Determine the [x, y] coordinate at the center of the cell enclosing the given text.  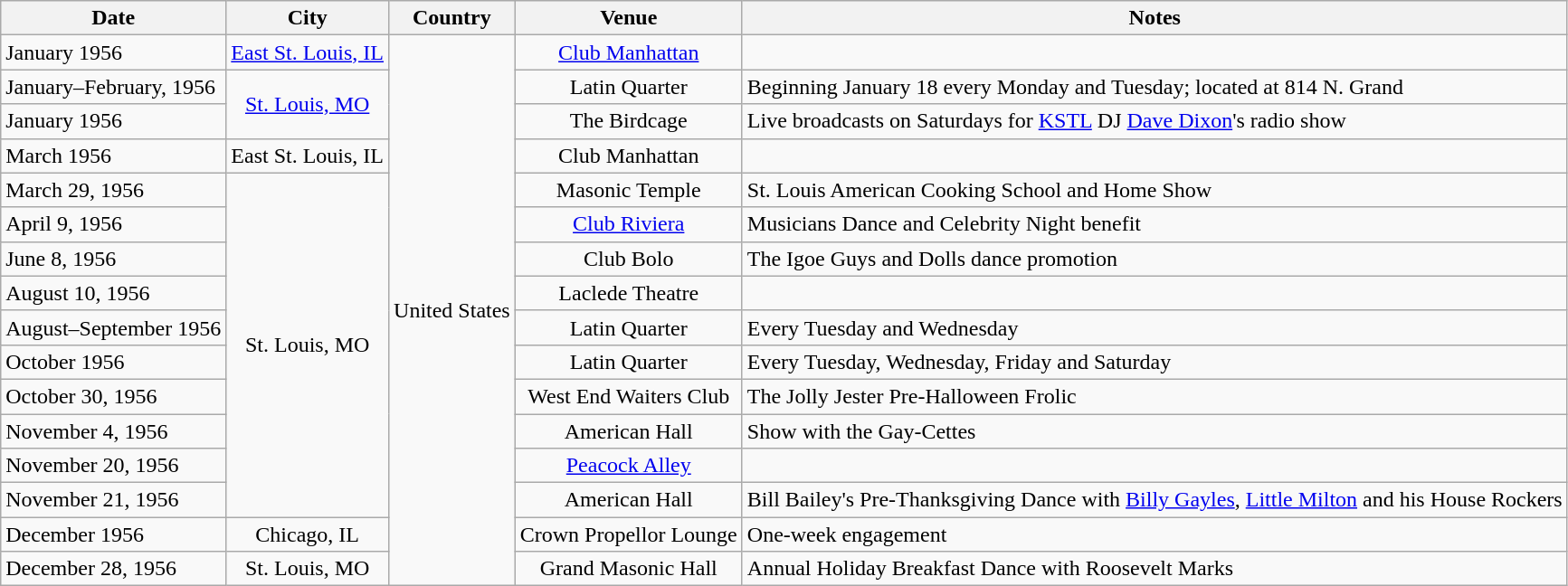
One-week engagement [1155, 534]
Notes [1155, 18]
Crown Propellor Lounge [628, 534]
Laclede Theatre [628, 293]
April 9, 1956 [114, 224]
Beginning January 18 every Monday and Tuesday; located at 814 N. Grand [1155, 87]
October 1956 [114, 362]
Annual Holiday Breakfast Dance with Roosevelt Marks [1155, 569]
Chicago, IL [308, 534]
West End Waiters Club [628, 396]
The Igoe Guys and Dolls dance promotion [1155, 259]
June 8, 1956 [114, 259]
Bill Bailey's Pre-Thanksgiving Dance with Billy Gayles, Little Milton and his House Rockers [1155, 500]
November 20, 1956 [114, 466]
Venue [628, 18]
Club Bolo [628, 259]
Every Tuesday, Wednesday, Friday and Saturday [1155, 362]
Club Riviera [628, 224]
Date [114, 18]
January–February, 1956 [114, 87]
United States [452, 311]
The Jolly Jester Pre-Halloween Frolic [1155, 396]
Every Tuesday and Wednesday [1155, 327]
Musicians Dance and Celebrity Night benefit [1155, 224]
Peacock Alley [628, 466]
March 1956 [114, 156]
Show with the Gay-Cettes [1155, 431]
Masonic Temple [628, 190]
Grand Masonic Hall [628, 569]
St. Louis American Cooking School and Home Show [1155, 190]
City [308, 18]
August 10, 1956 [114, 293]
August–September 1956 [114, 327]
October 30, 1956 [114, 396]
November 21, 1956 [114, 500]
Live broadcasts on Saturdays for KSTL DJ Dave Dixon's radio show [1155, 121]
Country [452, 18]
December 28, 1956 [114, 569]
December 1956 [114, 534]
The Birdcage [628, 121]
March 29, 1956 [114, 190]
November 4, 1956 [114, 431]
